Extract the (x, y) coordinate from the center of the cell holding the provided text.  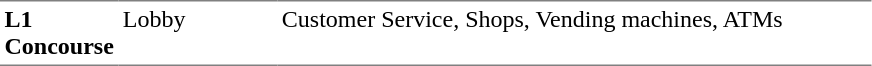
L1Concourse (59, 33)
Lobby (198, 33)
Customer Service, Shops, Vending machines, ATMs (574, 33)
